Search for the cell housing the specified text and yield its (X, Y) center coordinate. 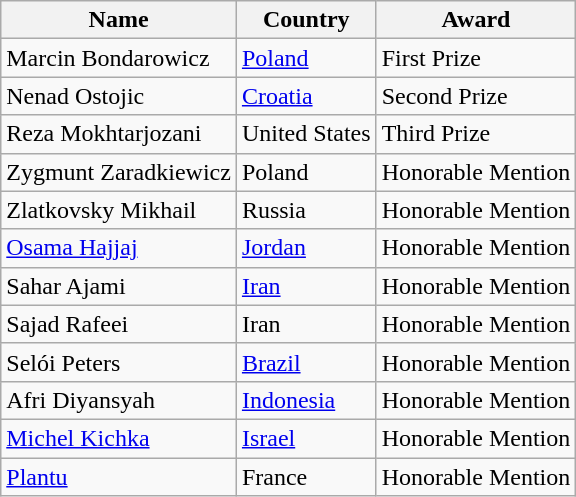
Afri Diyansyah (119, 400)
Selói Peters (119, 362)
Nenad Ostojic (119, 96)
Osama Hajjaj (119, 248)
First Prize (476, 58)
Croatia (306, 96)
Sajad Rafeei (119, 324)
United States (306, 134)
Reza Mokhtarjozani (119, 134)
Name (119, 20)
Russia (306, 210)
Plantu (119, 477)
Country (306, 20)
Michel Kichka (119, 438)
Second Prize (476, 96)
Israel (306, 438)
Brazil (306, 362)
Zlatkovsky Mikhail (119, 210)
Zygmunt Zaradkiewicz (119, 172)
France (306, 477)
Marcin Bondarowicz (119, 58)
Jordan (306, 248)
Sahar Ajami (119, 286)
Third Prize (476, 134)
Indonesia (306, 400)
Award (476, 20)
